Return the (x, y) coordinate for the center point of the cell that contains the specified text.  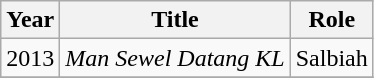
2013 (30, 58)
Role (332, 20)
Man Sewel Datang KL (175, 58)
Salbiah (332, 58)
Title (175, 20)
Year (30, 20)
